Detect which cell encompasses the target text, then output its (x, y) center coordinate. 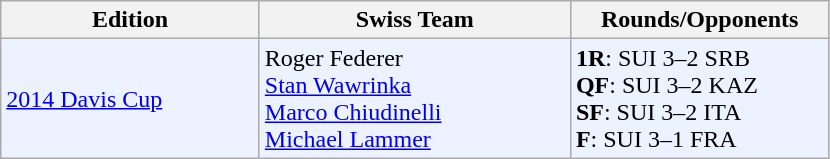
2014 Davis Cup (130, 98)
Roger FedererStan WawrinkaMarco ChiudinelliMichael Lammer (414, 98)
Swiss Team (414, 20)
Rounds/Opponents (700, 20)
1R: SUI 3–2 SRB QF: SUI 3–2 KAZSF: SUI 3–2 ITA F: SUI 3–1 FRA (700, 98)
Edition (130, 20)
